Find where the given text appears and provide that cell's center as (X, Y) coordinate. 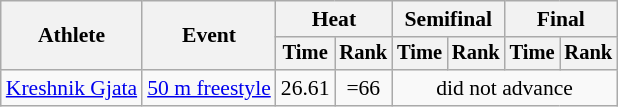
50 m freestyle (209, 88)
=66 (363, 88)
Heat (334, 19)
Kreshnik Gjata (72, 88)
Athlete (72, 36)
Semifinal (448, 19)
26.61 (306, 88)
did not advance (504, 88)
Event (209, 36)
Final (561, 19)
